Find where the given text appears and provide that cell's center as (X, Y) coordinate. 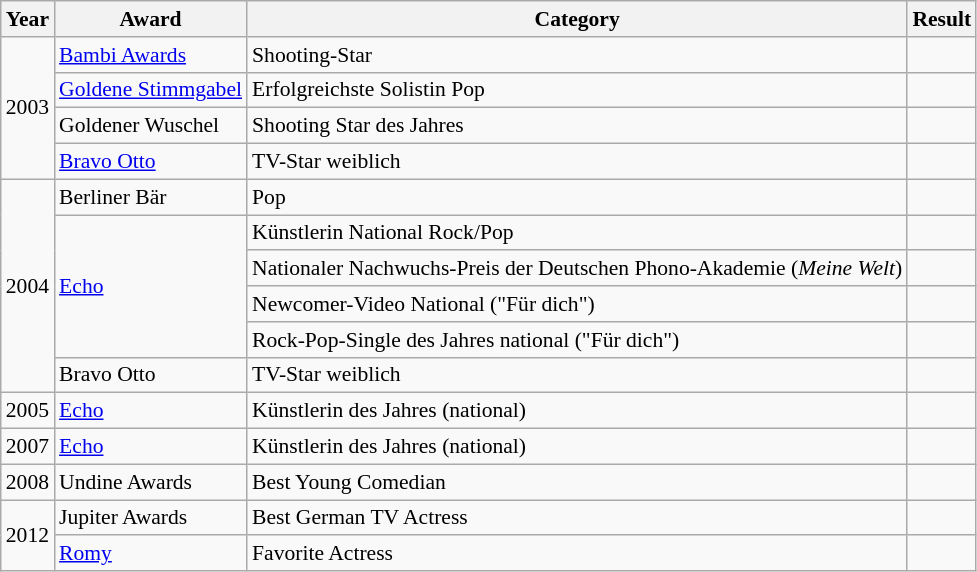
2003 (28, 108)
2005 (28, 411)
Category (577, 19)
Rock-Pop-Single des Jahres national ("Für dich") (577, 340)
Jupiter Awards (150, 518)
2004 (28, 286)
2007 (28, 447)
Berliner Bär (150, 197)
Goldener Wuschel (150, 126)
Newcomer-Video National ("Für dich") (577, 304)
Nationaler Nachwuchs-Preis der Deutschen Phono-Akademie (Meine Welt) (577, 269)
Award (150, 19)
2012 (28, 536)
Pop (577, 197)
Shooting-Star (577, 55)
Künstlerin National Rock/Pop (577, 233)
Goldene Stimmgabel (150, 90)
Shooting Star des Jahres (577, 126)
Best German TV Actress (577, 518)
Romy (150, 554)
Best Young Comedian (577, 482)
Year (28, 19)
Favorite Actress (577, 554)
Undine Awards (150, 482)
Erfolgreichste Solistin Pop (577, 90)
2008 (28, 482)
Result (942, 19)
Bambi Awards (150, 55)
